Find where the given text appears and provide that cell's center as [X, Y] coordinate. 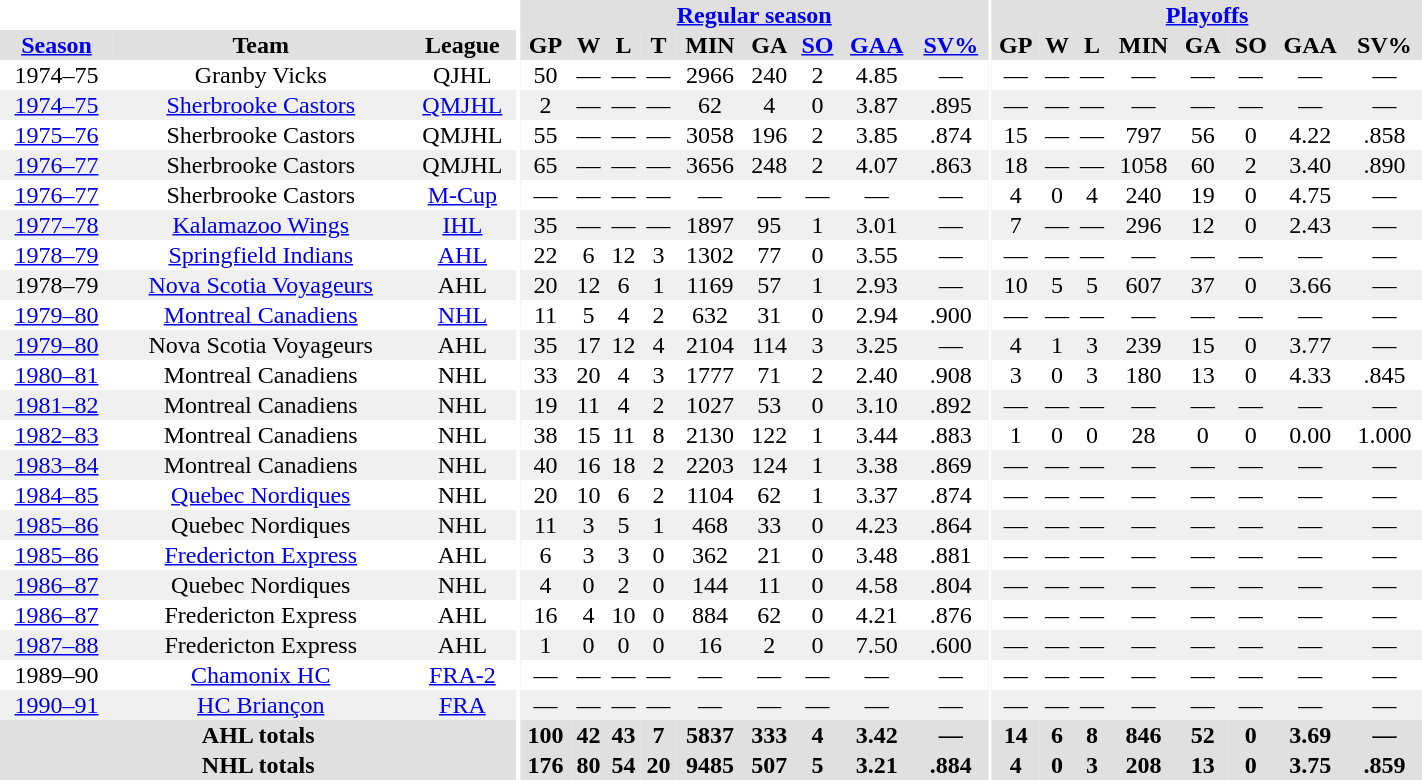
Springfield Indians [260, 255]
.908 [950, 375]
.858 [1384, 135]
21 [770, 555]
Chamonix HC [260, 675]
.859 [1384, 765]
FRA-2 [462, 675]
3656 [710, 165]
3.75 [1310, 765]
607 [1143, 285]
.863 [950, 165]
1.000 [1384, 435]
3.37 [876, 495]
55 [546, 135]
28 [1143, 435]
3.44 [876, 435]
208 [1143, 765]
54 [624, 765]
2.43 [1310, 225]
1302 [710, 255]
M-Cup [462, 195]
2130 [710, 435]
3.25 [876, 345]
1990–91 [56, 705]
Kalamazoo Wings [260, 225]
AHL totals [258, 735]
3.38 [876, 465]
3.85 [876, 135]
1777 [710, 375]
7.50 [876, 645]
333 [770, 735]
1169 [710, 285]
4.58 [876, 585]
71 [770, 375]
3058 [710, 135]
FRA [462, 705]
1897 [710, 225]
3.55 [876, 255]
1975–76 [56, 135]
3.01 [876, 225]
846 [1143, 735]
50 [546, 75]
80 [588, 765]
NHL totals [258, 765]
IHL [462, 225]
HC Briançon [260, 705]
Playoffs [1207, 15]
League [462, 45]
4.22 [1310, 135]
42 [588, 735]
1984–85 [56, 495]
37 [1202, 285]
1987–88 [56, 645]
.864 [950, 525]
4.23 [876, 525]
52 [1202, 735]
Regular season [754, 15]
.881 [950, 555]
53 [770, 405]
3.40 [1310, 165]
180 [1143, 375]
14 [1016, 735]
1104 [710, 495]
248 [770, 165]
1027 [710, 405]
.895 [950, 105]
1983–84 [56, 465]
4.07 [876, 165]
100 [546, 735]
3.87 [876, 105]
40 [546, 465]
.845 [1384, 375]
4.21 [876, 615]
57 [770, 285]
T [658, 45]
1981–82 [56, 405]
1977–78 [56, 225]
3.69 [1310, 735]
2203 [710, 465]
0.00 [1310, 435]
114 [770, 345]
3.77 [1310, 345]
196 [770, 135]
77 [770, 255]
632 [710, 315]
.892 [950, 405]
Season [56, 45]
Granby Vicks [260, 75]
.804 [950, 585]
.869 [950, 465]
.884 [950, 765]
43 [624, 735]
2104 [710, 345]
Team [260, 45]
65 [546, 165]
3.10 [876, 405]
1982–83 [56, 435]
176 [546, 765]
797 [1143, 135]
296 [1143, 225]
124 [770, 465]
1989–90 [56, 675]
3.48 [876, 555]
239 [1143, 345]
60 [1202, 165]
2.93 [876, 285]
22 [546, 255]
144 [710, 585]
2966 [710, 75]
2.40 [876, 375]
1058 [1143, 165]
.900 [950, 315]
4.75 [1310, 195]
362 [710, 555]
.876 [950, 615]
4.33 [1310, 375]
9485 [710, 765]
1980–81 [56, 375]
3.66 [1310, 285]
507 [770, 765]
31 [770, 315]
468 [710, 525]
.600 [950, 645]
4.85 [876, 75]
3.42 [876, 735]
38 [546, 435]
95 [770, 225]
3.21 [876, 765]
122 [770, 435]
.883 [950, 435]
5837 [710, 735]
17 [588, 345]
.890 [1384, 165]
QJHL [462, 75]
56 [1202, 135]
2.94 [876, 315]
884 [710, 615]
